Detect which cell encompasses the target text, then output its [X, Y] center coordinate. 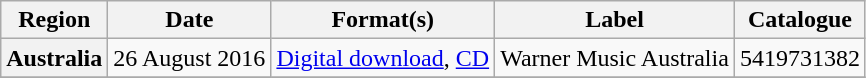
Date [190, 20]
5419731382 [800, 58]
Warner Music Australia [615, 58]
Region [54, 20]
Format(s) [383, 20]
Catalogue [800, 20]
Digital download, CD [383, 58]
26 August 2016 [190, 58]
Australia [54, 58]
Label [615, 20]
